For the text-containing cell, return its midpoint in [x, y] coordinate format. 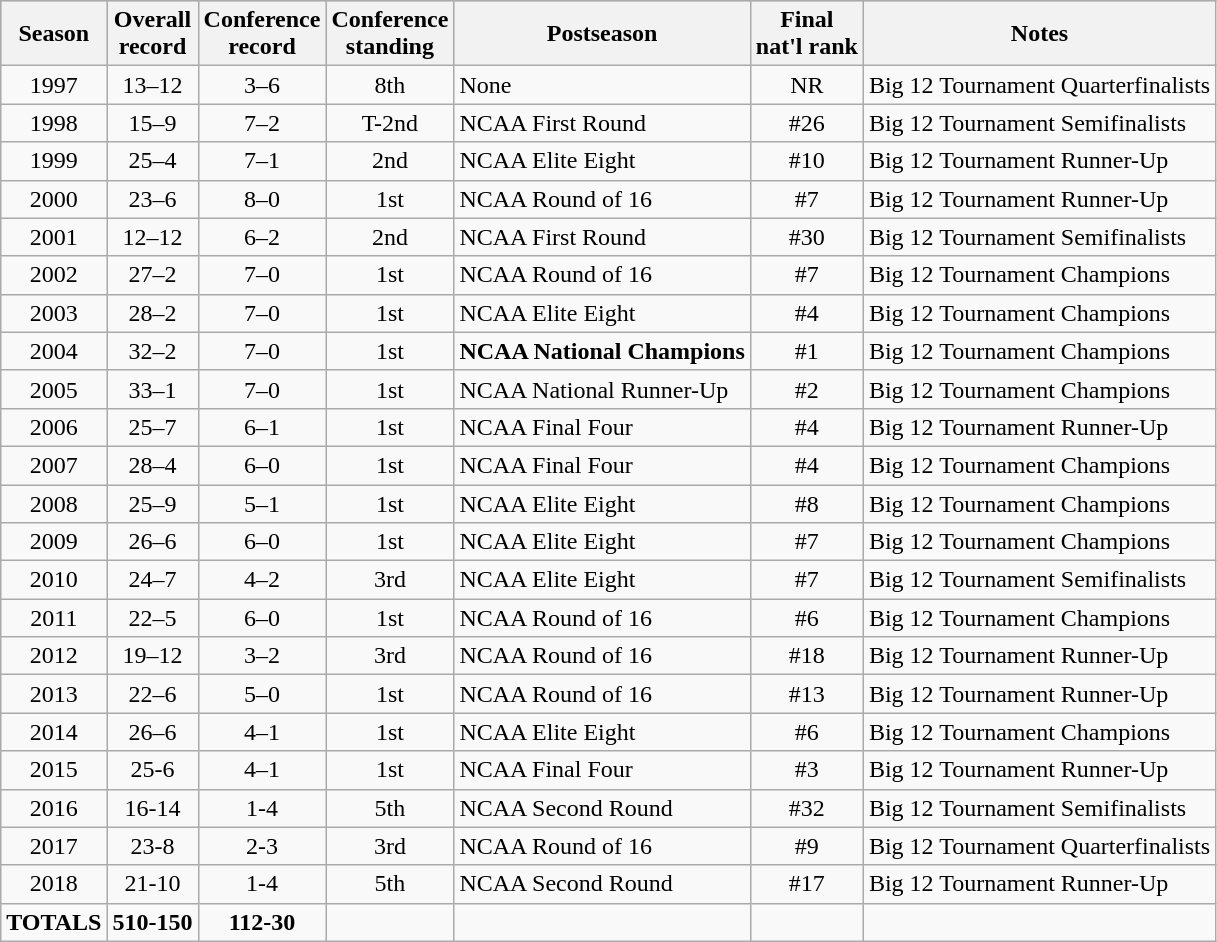
6–1 [262, 427]
Notes [1039, 34]
2013 [54, 694]
2000 [54, 199]
2017 [54, 846]
None [602, 85]
3–2 [262, 656]
#10 [806, 161]
25–7 [152, 427]
2018 [54, 884]
33–1 [152, 389]
22–6 [152, 694]
2012 [54, 656]
Overall record [152, 34]
2009 [54, 542]
#9 [806, 846]
23-8 [152, 846]
#13 [806, 694]
13–12 [152, 85]
2015 [54, 770]
Final nat'l rank [806, 34]
2007 [54, 465]
1998 [54, 123]
2005 [54, 389]
27–2 [152, 275]
19–12 [152, 656]
7–1 [262, 161]
16-14 [152, 808]
28–4 [152, 465]
2004 [54, 351]
24–7 [152, 580]
21-10 [152, 884]
#26 [806, 123]
25–9 [152, 503]
NCAA National Champions [602, 351]
#3 [806, 770]
2-3 [262, 846]
28–2 [152, 313]
8th [390, 85]
#32 [806, 808]
2016 [54, 808]
23–6 [152, 199]
25-6 [152, 770]
Conference record [262, 34]
3–6 [262, 85]
25–4 [152, 161]
2014 [54, 732]
#18 [806, 656]
T-2nd [390, 123]
1997 [54, 85]
1999 [54, 161]
2002 [54, 275]
Conference standing [390, 34]
22–5 [152, 618]
#8 [806, 503]
Postseason [602, 34]
15–9 [152, 123]
8–0 [262, 199]
6–2 [262, 237]
NR [806, 85]
32–2 [152, 351]
2003 [54, 313]
2010 [54, 580]
NCAA National Runner-Up [602, 389]
12–12 [152, 237]
Season [54, 34]
#30 [806, 237]
4–2 [262, 580]
#17 [806, 884]
TOTALS [54, 922]
5–0 [262, 694]
2006 [54, 427]
#1 [806, 351]
2008 [54, 503]
2001 [54, 237]
5–1 [262, 503]
#2 [806, 389]
7–2 [262, 123]
510-150 [152, 922]
112-30 [262, 922]
2011 [54, 618]
